From the cell containing the given text, extract its center point as [X, Y] coordinate. 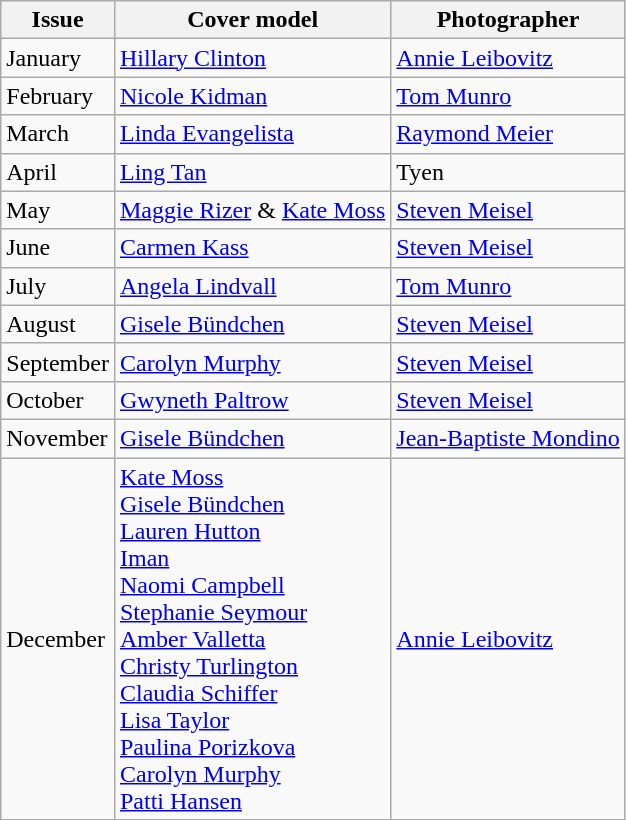
Linda Evangelista [252, 134]
September [58, 362]
Issue [58, 20]
December [58, 639]
Tyen [508, 172]
April [58, 172]
Jean-Baptiste Mondino [508, 438]
May [58, 210]
February [58, 96]
Gwyneth Paltrow [252, 400]
Raymond Meier [508, 134]
Maggie Rizer & Kate Moss [252, 210]
Cover model [252, 20]
March [58, 134]
November [58, 438]
Ling Tan [252, 172]
January [58, 58]
Hillary Clinton [252, 58]
Angela Lindvall [252, 286]
Nicole Kidman [252, 96]
August [58, 324]
Carolyn Murphy [252, 362]
October [58, 400]
Carmen Kass [252, 248]
June [58, 248]
Photographer [508, 20]
July [58, 286]
